Return the (x, y) coordinate for the center point of the cell that contains the specified text.  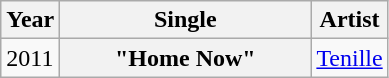
Tenille (350, 58)
Single (186, 20)
"Home Now" (186, 58)
2011 (30, 58)
Artist (350, 20)
Year (30, 20)
